From the cell containing the given text, extract its center point as [X, Y] coordinate. 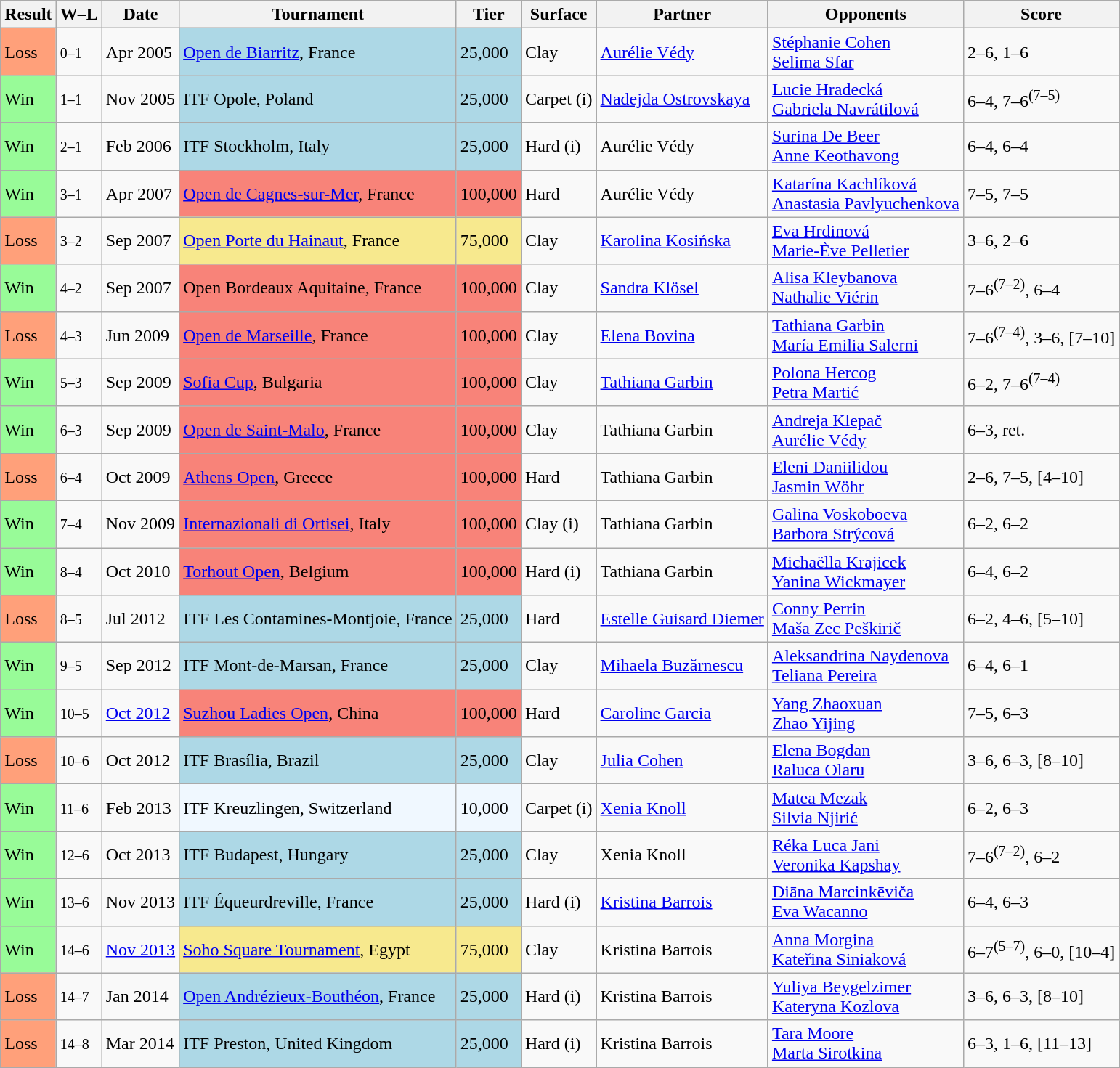
6–4, 6–2 [1041, 571]
Tara Moore Marta Sirotkina [866, 1044]
10,000 [488, 807]
14–7 [78, 996]
1–1 [78, 99]
Eleni Daniilidou Jasmin Wöhr [866, 476]
Mihaela Buzărnescu [682, 667]
Anna Morgina Kateřina Siniaková [866, 950]
ITF Kreuzlingen, Switzerland [318, 807]
Andreja Klepač Aurélie Védy [866, 430]
Torhout Open, Belgium [318, 571]
ITF Les Contamines-Montjoie, France [318, 619]
6–4 [78, 476]
Athens Open, Greece [318, 476]
Lucie Hradecká Gabriela Navrátilová [866, 99]
Yuliya Beygelzimer Kateryna Kozlova [866, 996]
Tier [488, 15]
7–5, 6–3 [1041, 713]
6–2, 6–2 [1041, 524]
Feb 2013 [140, 807]
Tathiana Garbin María Emilia Salerni [866, 335]
8–5 [78, 619]
Polona Hercog Petra Martić [866, 382]
Oct 2010 [140, 571]
7–4 [78, 524]
Karolina Kosińska [682, 241]
Diāna Marcinkēviča Eva Wacanno [866, 902]
6–4, 6–3 [1041, 902]
W–L [78, 15]
6–7(5–7), 6–0, [10–4] [1041, 950]
Jul 2012 [140, 619]
Apr 2005 [140, 52]
6–4, 7–6(7–5) [1041, 99]
13–6 [78, 902]
10–5 [78, 713]
Alisa Kleybanova Nathalie Viérin [866, 288]
6–4, 6–1 [1041, 667]
Yang Zhaoxuan Zhao Yijing [866, 713]
Estelle Guisard Diemer [682, 619]
Open Porte du Hainaut, France [318, 241]
Jun 2009 [140, 335]
ITF Budapest, Hungary [318, 855]
Partner [682, 15]
Clay (i) [559, 524]
2–6, 1–6 [1041, 52]
11–6 [78, 807]
4–2 [78, 288]
Open de Cagnes-sur-Mer, France [318, 193]
12–6 [78, 855]
7–6(7–4), 3–6, [7–10] [1041, 335]
6–2, 7–6(7–4) [1041, 382]
Open de Marseille, France [318, 335]
Conny Perrin Maša Zec Peškirič [866, 619]
6–3, ret. [1041, 430]
Tournament [318, 15]
9–5 [78, 667]
ITF Preston, United Kingdom [318, 1044]
Katarína Kachlíková Anastasia Pavlyuchenkova [866, 193]
10–6 [78, 761]
Opponents [866, 15]
Nov 2005 [140, 99]
6–2, 4–6, [5–10] [1041, 619]
Jan 2014 [140, 996]
Stéphanie Cohen Selima Sfar [866, 52]
ITF Opole, Poland [318, 99]
0–1 [78, 52]
Caroline Garcia [682, 713]
Soho Square Tournament, Egypt [318, 950]
Julia Cohen [682, 761]
Open Andrézieux-Bouthéon, France [318, 996]
7–6(7–2), 6–2 [1041, 855]
ITF Mont-de-Marsan, France [318, 667]
8–4 [78, 571]
Suzhou Ladies Open, China [318, 713]
3–6, 2–6 [1041, 241]
6–4, 6–4 [1041, 147]
6–3 [78, 430]
ITF Stockholm, Italy [318, 147]
Elena Bovina [682, 335]
Date [140, 15]
3–2 [78, 241]
Open de Saint-Malo, France [318, 430]
Sofia Cup, Bulgaria [318, 382]
Galina Voskoboeva Barbora Strýcová [866, 524]
6–3, 1–6, [11–13] [1041, 1044]
14–8 [78, 1044]
4–3 [78, 335]
Nadejda Ostrovskaya [682, 99]
Open Bordeaux Aquitaine, France [318, 288]
Oct 2009 [140, 476]
Feb 2006 [140, 147]
Surina De Beer Anne Keothavong [866, 147]
Elena Bogdan Raluca Olaru [866, 761]
ITF Équeurdreville, France [318, 902]
Réka Luca Jani Veronika Kapshay [866, 855]
Open de Biarritz, France [318, 52]
Michaëlla Krajicek Yanina Wickmayer [866, 571]
7–6(7–2), 6–4 [1041, 288]
2–1 [78, 147]
Aleksandrina Naydenova Teliana Pereira [866, 667]
7–5, 7–5 [1041, 193]
Surface [559, 15]
Mar 2014 [140, 1044]
Oct 2013 [140, 855]
6–2, 6–3 [1041, 807]
Sep 2012 [140, 667]
2–6, 7–5, [4–10] [1041, 476]
Apr 2007 [140, 193]
Matea Mezak Silvia Njirić [866, 807]
3–1 [78, 193]
Internazionali di Ortisei, Italy [318, 524]
Sandra Klösel [682, 288]
Score [1041, 15]
Result [28, 15]
5–3 [78, 382]
ITF Brasília, Brazil [318, 761]
14–6 [78, 950]
Nov 2009 [140, 524]
Eva Hrdinová Marie-Ève Pelletier [866, 241]
